Search for the cell housing the specified text and yield its (X, Y) center coordinate. 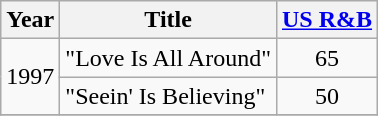
50 (326, 96)
65 (326, 58)
"Love Is All Around" (168, 58)
1997 (30, 77)
US R&B (326, 20)
"Seein' Is Believing" (168, 96)
Year (30, 20)
Title (168, 20)
